Capture the cell that displays the provided text and extract its [x, y] central coordinate. 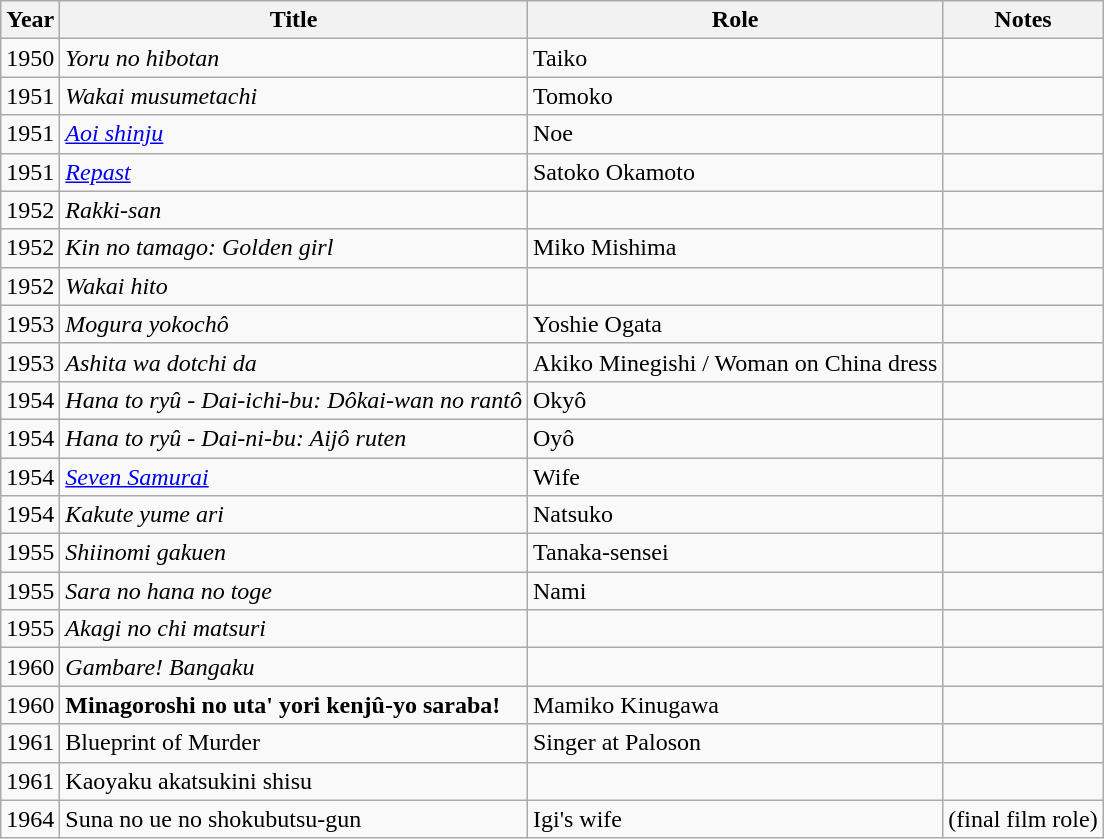
Hana to ryû - Dai-ichi-bu: Dôkai-wan no rantô [294, 400]
Seven Samurai [294, 477]
Wakai hito [294, 286]
Singer at Paloson [734, 743]
Mamiko Kinugawa [734, 705]
Noe [734, 134]
Suna no ue no shokubutsu-gun [294, 819]
Year [30, 20]
Gambare! Bangaku [294, 667]
Akagi no chi matsuri [294, 629]
Nami [734, 591]
Repast [294, 172]
1950 [30, 58]
Tomoko [734, 96]
Role [734, 20]
Hana to ryû - Dai-ni-bu: Aijô ruten [294, 438]
Shiinomi gakuen [294, 553]
Wakai musumetachi [294, 96]
Rakki-san [294, 210]
Ashita wa dotchi da [294, 362]
Kaoyaku akatsukini shisu [294, 781]
Aoi shinju [294, 134]
Wife [734, 477]
Mogura yokochô [294, 324]
Tanaka-sensei [734, 553]
Okyô [734, 400]
Natsuko [734, 515]
Taiko [734, 58]
Minagoroshi no uta' yori kenjû-yo saraba! [294, 705]
Igi's wife [734, 819]
Yoru no hibotan [294, 58]
(final film role) [1023, 819]
Akiko Minegishi / Woman on China dress [734, 362]
Kakute yume ari [294, 515]
Sara no hana no toge [294, 591]
1964 [30, 819]
Yoshie Ogata [734, 324]
Satoko Okamoto [734, 172]
Blueprint of Murder [294, 743]
Kin no tamago: Golden girl [294, 248]
Miko Mishima [734, 248]
Title [294, 20]
Notes [1023, 20]
Oyô [734, 438]
